Identify which cell holds the provided text, then report its [X, Y] central coordinate. 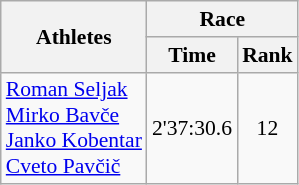
Athletes [74, 36]
Race [222, 19]
12 [268, 128]
Rank [268, 55]
Time [192, 55]
Roman SeljakMirko BavčeJanko KobentarCveto Pavčič [74, 128]
2'37:30.6 [192, 128]
